Find where the given text appears and provide that cell's center as [X, Y] coordinate. 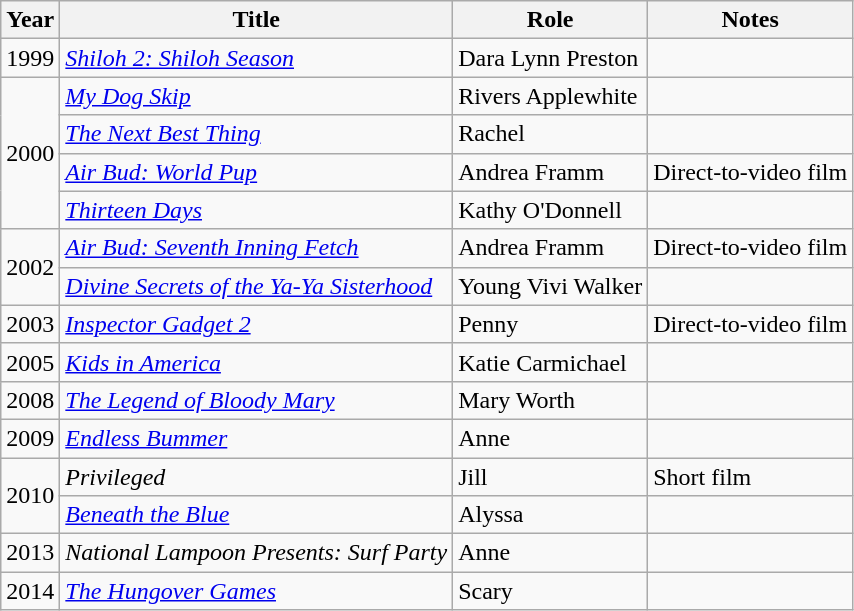
The Hungover Games [256, 591]
Rachel [550, 134]
Notes [750, 20]
2009 [30, 438]
2014 [30, 591]
Privileged [256, 477]
Title [256, 20]
Thirteen Days [256, 210]
Alyssa [550, 515]
Year [30, 20]
Air Bud: World Pup [256, 172]
My Dog Skip [256, 96]
National Lampoon Presents: Surf Party [256, 553]
Role [550, 20]
Kids in America [256, 362]
Mary Worth [550, 400]
2010 [30, 496]
Shiloh 2: Shiloh Season [256, 58]
Rivers Applewhite [550, 96]
2003 [30, 324]
2002 [30, 267]
2013 [30, 553]
Jill [550, 477]
2000 [30, 153]
The Next Best Thing [256, 134]
2008 [30, 400]
Kathy O'Donnell [550, 210]
Divine Secrets of the Ya-Ya Sisterhood [256, 286]
Short film [750, 477]
Air Bud: Seventh Inning Fetch [256, 248]
2005 [30, 362]
Beneath the Blue [256, 515]
Katie Carmichael [550, 362]
Young Vivi Walker [550, 286]
Inspector Gadget 2 [256, 324]
Penny [550, 324]
Dara Lynn Preston [550, 58]
Scary [550, 591]
The Legend of Bloody Mary [256, 400]
1999 [30, 58]
Endless Bummer [256, 438]
